Return the [X, Y] coordinate for the center point of the cell that contains the specified text.  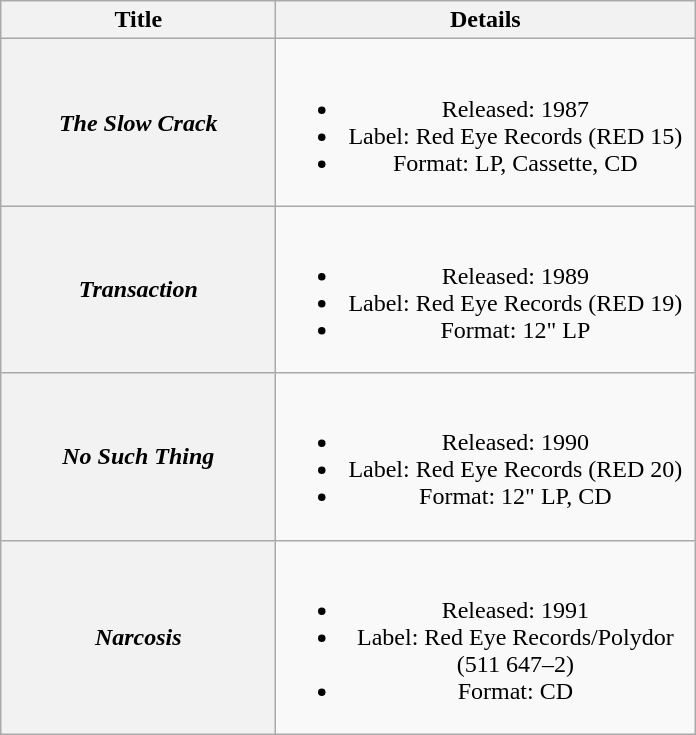
Narcosis [138, 637]
Released: 1990Label: Red Eye Records (RED 20)Format: 12" LP, CD [486, 456]
Released: 1989Label: Red Eye Records (RED 19)Format: 12" LP [486, 290]
Title [138, 20]
Released: 1987Label: Red Eye Records (RED 15)Format: LP, Cassette, CD [486, 122]
No Such Thing [138, 456]
Released: 1991Label: Red Eye Records/Polydor (511 647–2)Format: CD [486, 637]
The Slow Crack [138, 122]
Details [486, 20]
Transaction [138, 290]
